Identify which cell holds the provided text, then report its (x, y) central coordinate. 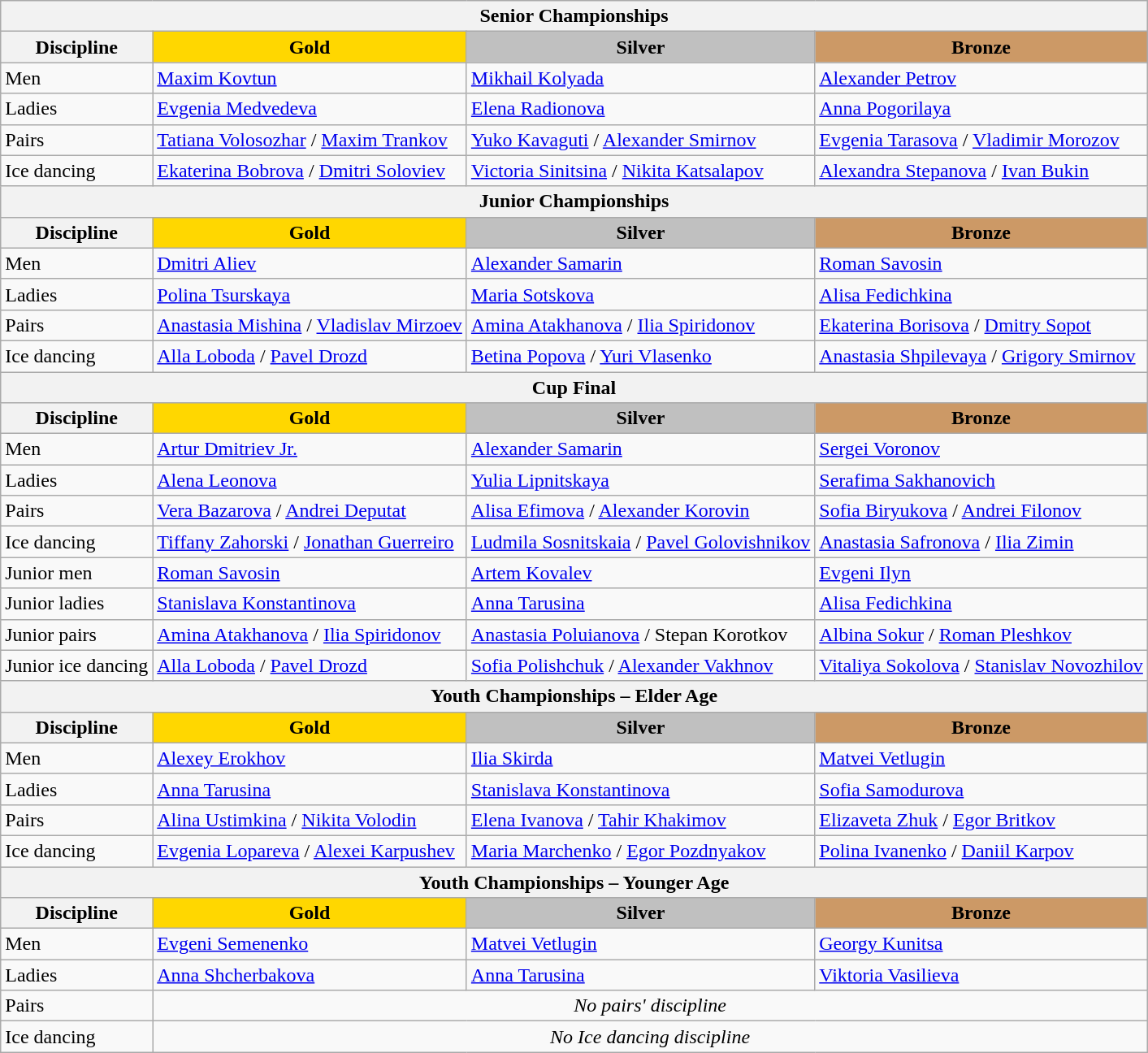
Junior ice dancing (76, 665)
Evgenia Tarasova / Vladimir Morozov (981, 140)
Elena Radionova (640, 109)
No pairs' discipline (650, 1006)
Mikhail Kolyada (640, 78)
Polina Ivanenko / Daniil Karpov (981, 851)
Maxim Kovtun (310, 78)
Ekaterina Bobrova / Dmitri Soloviev (310, 171)
Alina Ustimkina / Nikita Volodin (310, 820)
Anastasia Poluianova / Stepan Korotkov (640, 635)
Anastasia Shpilevaya / Grigory Smirnov (981, 356)
Alena Leonova (310, 480)
Evgeni Semenenko (310, 944)
Youth Championships – Younger Age (574, 882)
Yuko Kavaguti / Alexander Smirnov (640, 140)
Senior Championships (574, 16)
Alisa Efimova / Alexander Korovin (640, 511)
Albina Sokur / Roman Pleshkov (981, 635)
Anna Shcherbakova (310, 975)
Tatiana Volosozhar / Maxim Trankov (310, 140)
No Ice dancing discipline (650, 1037)
Georgy Kunitsa (981, 944)
Yulia Lipnitskaya (640, 480)
Evgeni Ilyn (981, 573)
Victoria Sinitsina / Nikita Katsalapov (640, 171)
Sergei Voronov (981, 449)
Elizaveta Zhuk / Egor Britkov (981, 820)
Vera Bazarova / Andrei Deputat (310, 511)
Youth Championships – Elder Age (574, 696)
Junior ladies (76, 604)
Alexander Petrov (981, 78)
Maria Marchenko / Egor Pozdnyakov (640, 851)
Ilia Skirda (640, 758)
Sofia Biryukova / Andrei Filonov (981, 511)
Viktoria Vasilieva (981, 975)
Vitaliya Sokolova / Stanislav Novozhilov (981, 665)
Anna Pogorilaya (981, 109)
Ludmila Sosnitskaia / Pavel Golovishnikov (640, 542)
Artur Dmitriev Jr. (310, 449)
Anastasia Safronova / Ilia Zimin (981, 542)
Alexey Erokhov (310, 758)
Artem Kovalev (640, 573)
Maria Sotskova (640, 294)
Junior Championships (574, 201)
Junior pairs (76, 635)
Alexandra Stepanova / Ivan Bukin (981, 171)
Cup Final (574, 388)
Elena Ivanova / Tahir Khakimov (640, 820)
Evgenia Medvedeva (310, 109)
Junior men (76, 573)
Serafima Sakhanovich (981, 480)
Sofia Samodurova (981, 789)
Tiffany Zahorski / Jonathan Guerreiro (310, 542)
Anastasia Mishina / Vladislav Mirzoev (310, 325)
Betina Popova / Yuri Vlasenko (640, 356)
Polina Tsurskaya (310, 294)
Dmitri Aliev (310, 263)
Sofia Polishchuk / Alexander Vakhnov (640, 665)
Evgenia Lopareva / Alexei Karpushev (310, 851)
Ekaterina Borisova / Dmitry Sopot (981, 325)
